Capture the cell that displays the provided text and extract its (X, Y) central coordinate. 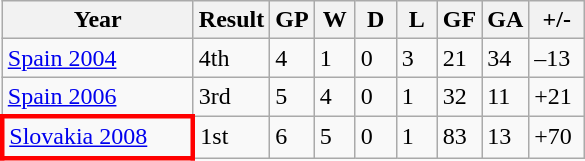
3 (416, 58)
4th (231, 58)
13 (506, 136)
Spain 2006 (98, 97)
+70 (557, 136)
Year (98, 20)
21 (459, 58)
D (376, 20)
83 (459, 136)
6 (292, 136)
1st (231, 136)
32 (459, 97)
–13 (557, 58)
3rd (231, 97)
34 (506, 58)
11 (506, 97)
GP (292, 20)
Slovakia 2008 (98, 136)
GF (459, 20)
+21 (557, 97)
Result (231, 20)
L (416, 20)
W (334, 20)
GA (506, 20)
+/- (557, 20)
Spain 2004 (98, 58)
